From the cell containing the given text, extract its center point as (x, y) coordinate. 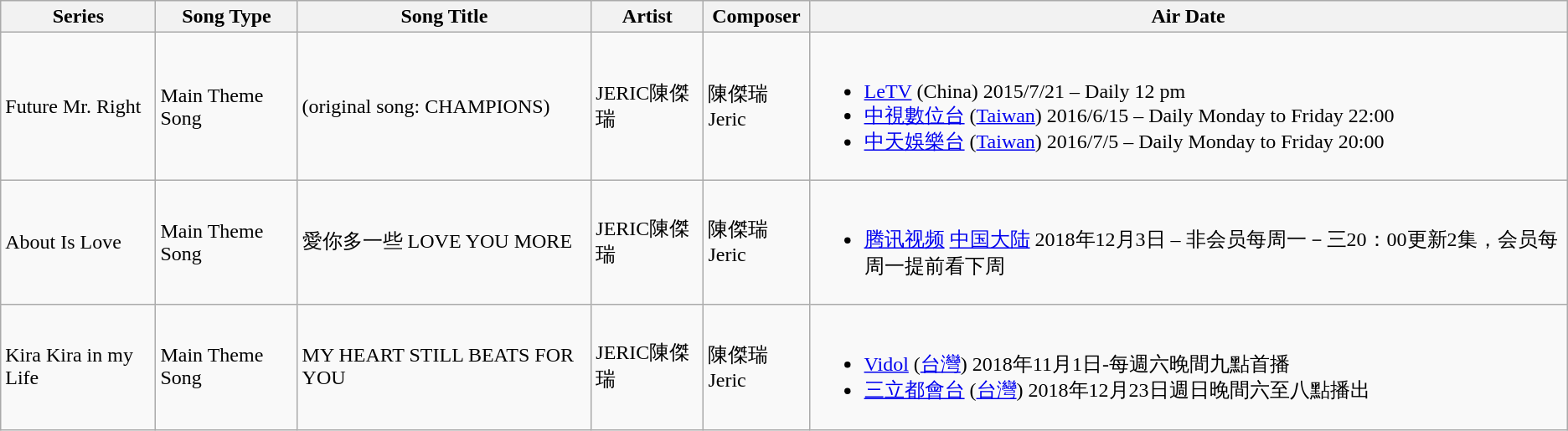
Kira Kira in my Life (79, 367)
腾讯视频 中国大陆 2018年12月3日 – 非会员每周一－三20：00更新2集，会员每周一提前看下周 (1188, 243)
MY HEART STILL BEATS FOR YOU (444, 367)
Song Title (444, 17)
Vidol (台灣) 2018年11月1日-每週六晚間九點首播三立都會台 (台灣) 2018年12月23日週日晚間六至八點播出 (1188, 367)
Future Mr. Right (79, 106)
Series (79, 17)
Air Date (1188, 17)
(original song: CHAMPIONS) (444, 106)
About Is Love (79, 243)
Song Type (226, 17)
Composer (756, 17)
Artist (647, 17)
愛你多一些 LOVE YOU MORE (444, 243)
LeTV (China) 2015/7/21 – Daily 12 pm中視數位台 (Taiwan) 2016/6/15 – Daily Monday to Friday 22:00中天娛樂台 (Taiwan) 2016/7/5 – Daily Monday to Friday 20:00 (1188, 106)
